Pinpoint the cell where the given text exists, returning its [x, y] midpoint coordinate. 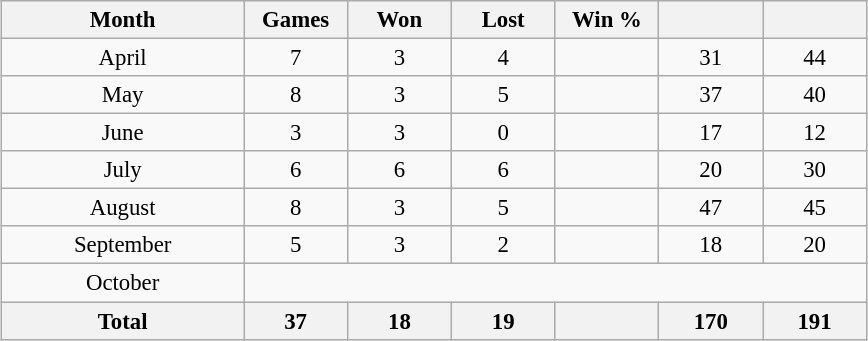
April [123, 58]
Month [123, 20]
45 [815, 208]
June [123, 133]
September [123, 245]
July [123, 170]
Won [399, 20]
12 [815, 133]
August [123, 208]
May [123, 95]
191 [815, 321]
19 [503, 321]
Games [296, 20]
7 [296, 58]
44 [815, 58]
31 [711, 58]
40 [815, 95]
Lost [503, 20]
17 [711, 133]
47 [711, 208]
2 [503, 245]
170 [711, 321]
30 [815, 170]
Win % [607, 20]
4 [503, 58]
0 [503, 133]
October [123, 283]
Total [123, 321]
